For the text-containing cell, return its midpoint in (x, y) coordinate format. 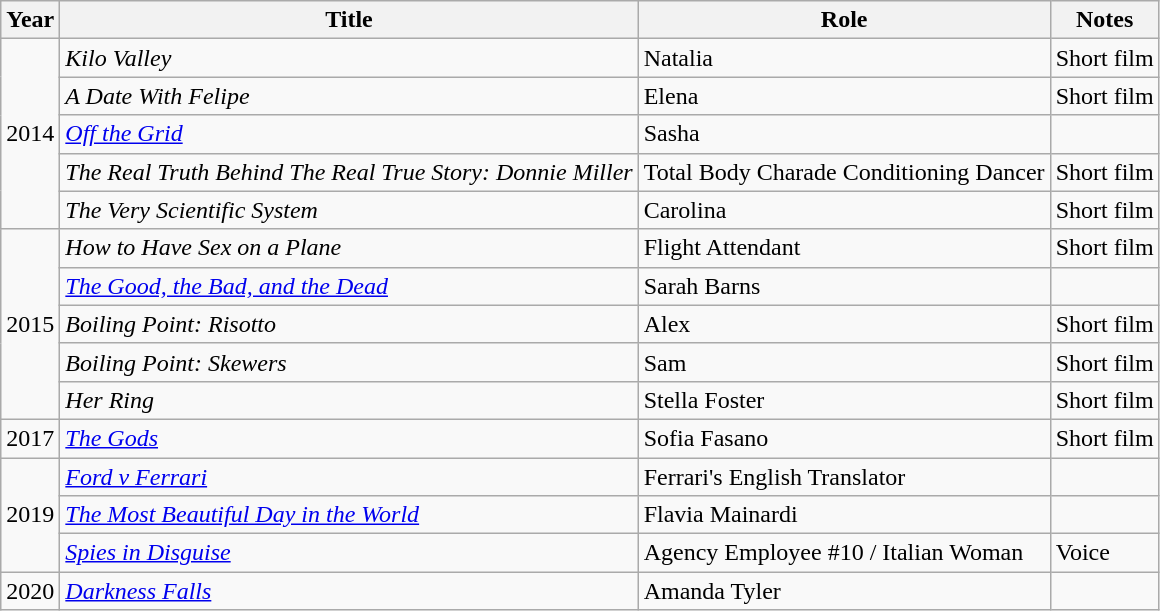
Her Ring (349, 400)
Off the Grid (349, 134)
2017 (30, 438)
How to Have Sex on a Plane (349, 248)
Kilo Valley (349, 58)
Total Body Charade Conditioning Dancer (844, 172)
Carolina (844, 210)
Stella Foster (844, 400)
Ford v Ferrari (349, 477)
Boiling Point: Risotto (349, 324)
Natalia (844, 58)
Agency Employee #10 / Italian Woman (844, 553)
A Date With Felipe (349, 96)
Darkness Falls (349, 591)
Role (844, 20)
The Gods (349, 438)
2014 (30, 134)
Sasha (844, 134)
Year (30, 20)
Boiling Point: Skewers (349, 362)
Notes (1104, 20)
Flavia Mainardi (844, 515)
Alex (844, 324)
2015 (30, 324)
Sam (844, 362)
Spies in Disguise (349, 553)
Sarah Barns (844, 286)
The Good, the Bad, and the Dead (349, 286)
Title (349, 20)
Ferrari's English Translator (844, 477)
Voice (1104, 553)
Elena (844, 96)
Sofia Fasano (844, 438)
Amanda Tyler (844, 591)
The Most Beautiful Day in the World (349, 515)
The Very Scientific System (349, 210)
Flight Attendant (844, 248)
The Real Truth Behind The Real True Story: Donnie Miller (349, 172)
2020 (30, 591)
2019 (30, 515)
